Capture the cell that displays the provided text and extract its (x, y) central coordinate. 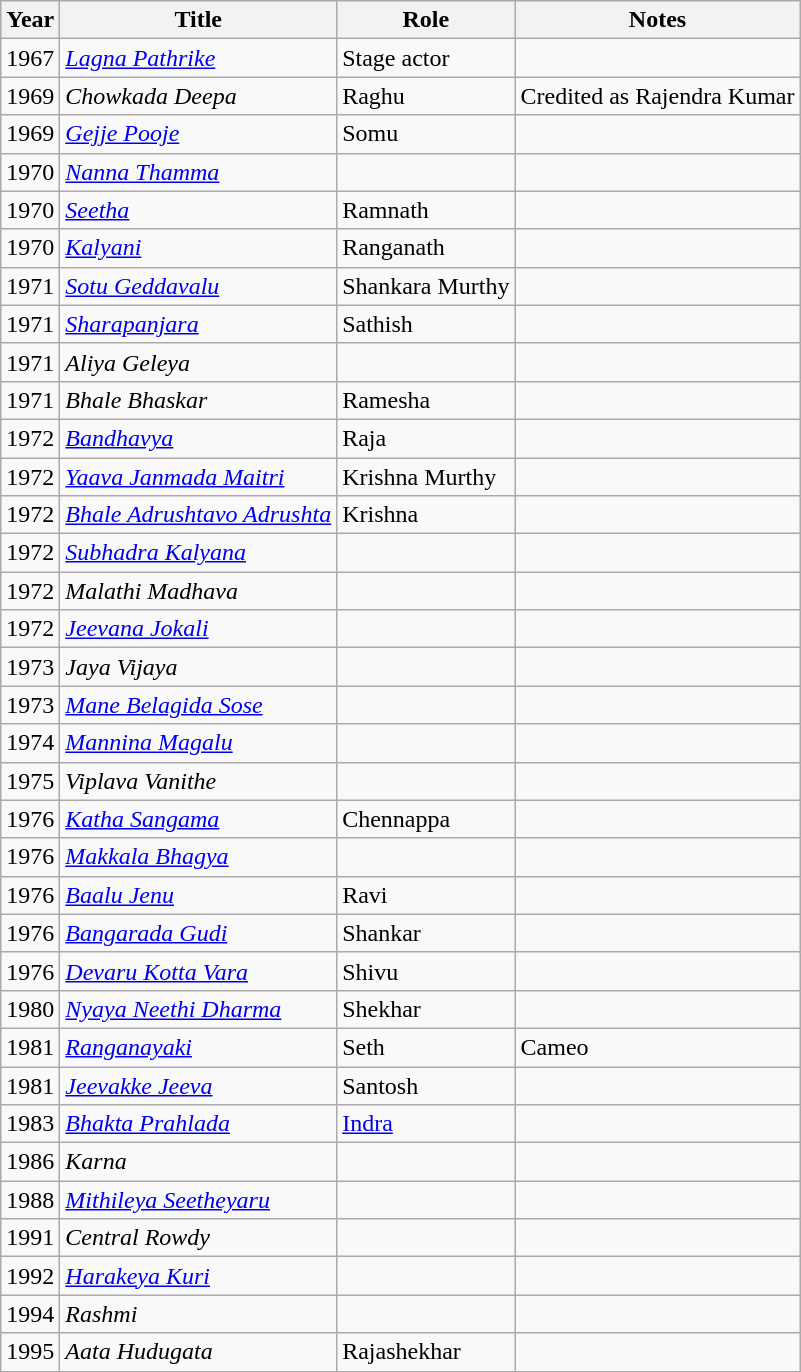
Aata Hudugata (198, 1352)
1991 (30, 1238)
Mane Belagida Sose (198, 705)
Seetha (198, 210)
Cameo (658, 1047)
Mithileya Seetheyaru (198, 1200)
Jaya Vijaya (198, 667)
Chowkada Deepa (198, 96)
Katha Sangama (198, 819)
Shivu (426, 971)
Bandhavya (198, 438)
Bhale Bhaskar (198, 400)
Viplava Vanithe (198, 781)
Shankara Murthy (426, 286)
Seth (426, 1047)
Rajashekhar (426, 1352)
Devaru Kotta Vara (198, 971)
1994 (30, 1314)
1967 (30, 58)
1995 (30, 1352)
1974 (30, 743)
Ranganath (426, 248)
Karna (198, 1162)
Mannina Magalu (198, 743)
1983 (30, 1124)
Credited as Rajendra Kumar (658, 96)
1975 (30, 781)
Malathi Madhava (198, 591)
1986 (30, 1162)
Harakeya Kuri (198, 1276)
Krishna (426, 515)
Baalu Jenu (198, 895)
Role (426, 20)
Bhale Adrushtavo Adrushta (198, 515)
Subhadra Kalyana (198, 553)
Ranganayaki (198, 1047)
1988 (30, 1200)
1980 (30, 1009)
Shekhar (426, 1009)
Jeevana Jokali (198, 629)
Bhakta Prahlada (198, 1124)
Sathish (426, 324)
Raghu (426, 96)
Ramnath (426, 210)
Year (30, 20)
Gejje Pooje (198, 134)
Indra (426, 1124)
Makkala Bhagya (198, 857)
Somu (426, 134)
Rashmi (198, 1314)
Nanna Thamma (198, 172)
Ravi (426, 895)
Chennappa (426, 819)
Aliya Geleya (198, 362)
Jeevakke Jeeva (198, 1085)
Krishna Murthy (426, 477)
Bangarada Gudi (198, 933)
Yaava Janmada Maitri (198, 477)
Stage actor (426, 58)
Ramesha (426, 400)
Central Rowdy (198, 1238)
Santosh (426, 1085)
Sharapanjara (198, 324)
Notes (658, 20)
Shankar (426, 933)
Raja (426, 438)
Lagna Pathrike (198, 58)
Sotu Geddavalu (198, 286)
Nyaya Neethi Dharma (198, 1009)
1992 (30, 1276)
Kalyani (198, 248)
Title (198, 20)
